Locate the cell with the specified text and output its [X, Y] center coordinate. 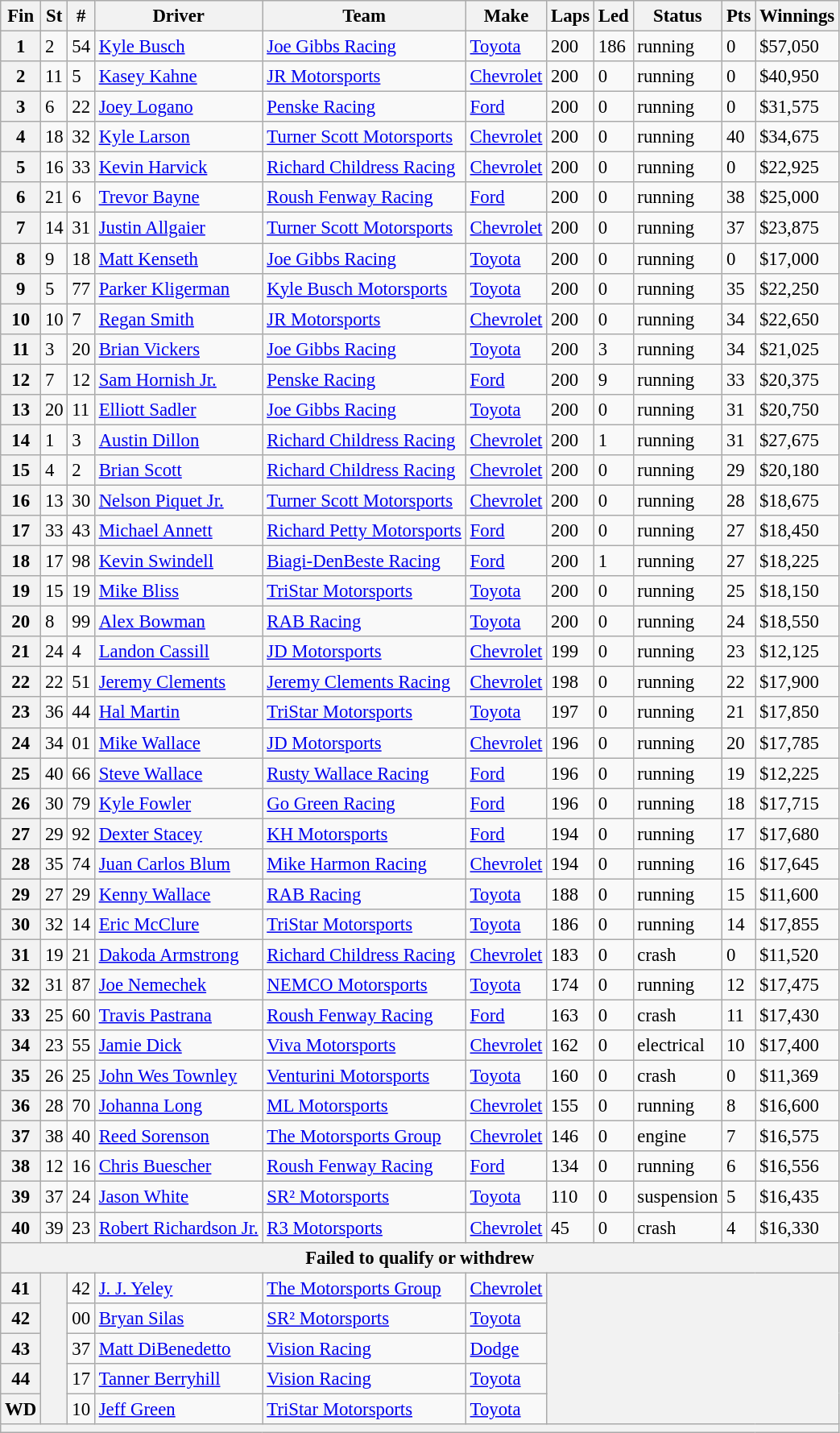
# [81, 16]
Michael Annett [179, 531]
197 [570, 713]
Johanna Long [179, 1106]
Jamie Dick [179, 1046]
$17,430 [797, 1016]
Jeff Green [179, 1409]
45 [570, 1228]
Kyle Fowler [179, 803]
51 [81, 682]
Dodge [506, 1348]
$12,225 [797, 773]
183 [570, 955]
Mike Wallace [179, 743]
Jason White [179, 1197]
$16,600 [797, 1106]
$16,556 [797, 1167]
Hal Martin [179, 713]
Kyle Busch Motorsports [364, 288]
134 [570, 1167]
$17,645 [797, 864]
KH Motorsports [364, 834]
Regan Smith [179, 319]
Eric McClure [179, 925]
Mike Bliss [179, 591]
79 [81, 803]
Mike Harmon Racing [364, 864]
92 [81, 834]
Failed to qualify or withdrew [420, 1257]
Joey Logano [179, 107]
Led [614, 16]
St [55, 16]
Make [506, 16]
77 [81, 288]
$23,875 [797, 228]
Kasey Kahne [179, 77]
74 [81, 864]
01 [81, 743]
$17,715 [797, 803]
John Wes Townley [179, 1076]
Brian Scott [179, 470]
Rusty Wallace Racing [364, 773]
Kyle Larson [179, 137]
Fin [21, 16]
Austin Dillon [179, 440]
Joe Nemechek [179, 985]
NEMCO Motorsports [364, 985]
$17,855 [797, 925]
Richard Petty Motorsports [364, 531]
Status [678, 16]
60 [81, 1016]
Trevor Bayne [179, 197]
41 [21, 1288]
$40,950 [797, 77]
98 [81, 561]
Biagi-DenBeste Racing [364, 561]
110 [570, 1197]
Team [364, 16]
$17,475 [797, 985]
160 [570, 1076]
Dexter Stacey [179, 834]
Brian Vickers [179, 349]
Alex Bowman [179, 622]
Winnings [797, 16]
$16,575 [797, 1137]
$11,369 [797, 1076]
$18,150 [797, 591]
Nelson Piquet Jr. [179, 500]
$11,600 [797, 894]
$18,225 [797, 561]
Matt DiBenedetto [179, 1348]
$31,575 [797, 107]
70 [81, 1106]
146 [570, 1137]
87 [81, 985]
$25,000 [797, 197]
Driver [179, 16]
$20,180 [797, 470]
$17,785 [797, 743]
electrical [678, 1046]
Bryan Silas [179, 1318]
$18,550 [797, 622]
199 [570, 652]
Steve Wallace [179, 773]
$21,025 [797, 349]
$22,925 [797, 168]
188 [570, 894]
$57,050 [797, 47]
Sam Hornish Jr. [179, 379]
$17,900 [797, 682]
66 [81, 773]
Venturini Motorsports [364, 1076]
Chris Buescher [179, 1167]
Dakoda Armstrong [179, 955]
suspension [678, 1197]
198 [570, 682]
99 [81, 622]
$17,680 [797, 834]
Viva Motorsports [364, 1046]
WD [21, 1409]
Robert Richardson Jr. [179, 1228]
engine [678, 1137]
Kyle Busch [179, 47]
Laps [570, 16]
Matt Kenseth [179, 259]
$16,330 [797, 1228]
$18,675 [797, 500]
Juan Carlos Blum [179, 864]
J. J. Yeley [179, 1288]
$22,650 [797, 319]
$27,675 [797, 440]
Travis Pastrana [179, 1016]
Jeremy Clements [179, 682]
162 [570, 1046]
Kevin Harvick [179, 168]
ML Motorsports [364, 1106]
Landon Cassill [179, 652]
Tanner Berryhill [179, 1379]
$17,850 [797, 713]
55 [81, 1046]
Go Green Racing [364, 803]
54 [81, 47]
Elliott Sadler [179, 410]
$18,450 [797, 531]
$17,000 [797, 259]
$34,675 [797, 137]
Reed Sorenson [179, 1137]
174 [570, 985]
163 [570, 1016]
Parker Kligerman [179, 288]
$11,520 [797, 955]
Kevin Swindell [179, 561]
$16,435 [797, 1197]
R3 Motorsports [364, 1228]
$20,375 [797, 379]
$22,250 [797, 288]
Pts [739, 16]
$12,125 [797, 652]
$20,750 [797, 410]
00 [81, 1318]
Kenny Wallace [179, 894]
Justin Allgaier [179, 228]
155 [570, 1106]
Jeremy Clements Racing [364, 682]
$17,400 [797, 1046]
